Return the [X, Y] coordinate for the center point of the cell that contains the specified text.  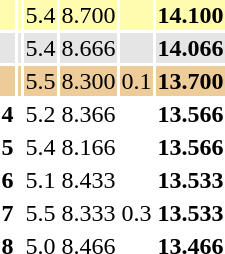
8.366 [88, 114]
0.3 [136, 213]
7 [8, 213]
8.433 [88, 180]
0.1 [136, 81]
8.700 [88, 15]
8.666 [88, 48]
5.2 [40, 114]
4 [8, 114]
8.333 [88, 213]
6 [8, 180]
8.166 [88, 147]
5.1 [40, 180]
14.100 [190, 15]
5 [8, 147]
14.066 [190, 48]
13.700 [190, 81]
8.300 [88, 81]
